Find where the given text appears and provide that cell's center as [X, Y] coordinate. 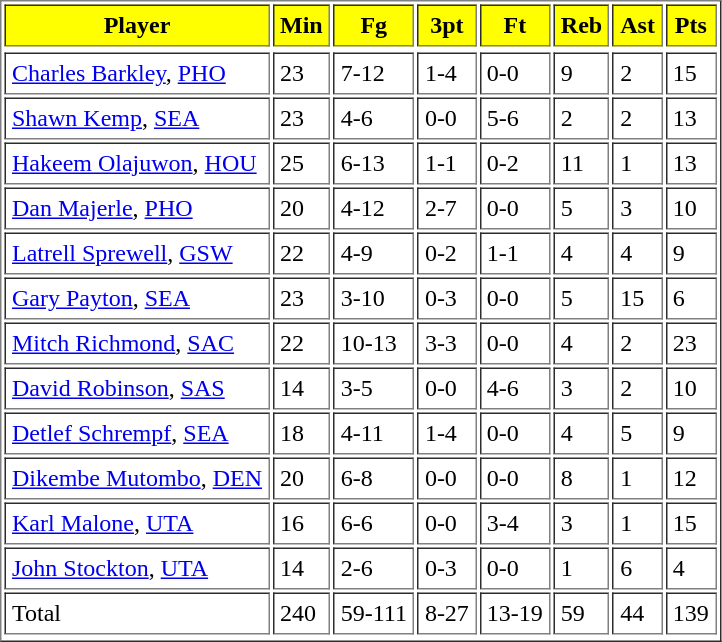
5-6 [514, 119]
10-13 [374, 343]
Shawn Kemp, SEA [136, 119]
Karl Malone, UTA [136, 523]
6-13 [374, 163]
Latrell Sprewell, GSW [136, 253]
Gary Payton, SEA [136, 299]
Dikembe Mutombo, DEN [136, 479]
Mitch Richmond, SAC [136, 343]
3pt [446, 25]
Charles Barkley, PHO [136, 73]
11 [581, 163]
Hakeem Olajuwon, HOU [136, 163]
44 [638, 613]
2-6 [374, 569]
6-6 [374, 523]
4-12 [374, 209]
John Stockton, UTA [136, 569]
4-9 [374, 253]
2-7 [446, 209]
12 [690, 479]
3-3 [446, 343]
3-10 [374, 299]
16 [301, 523]
3-5 [374, 389]
59 [581, 613]
Dan Majerle, PHO [136, 209]
4-11 [374, 433]
Ast [638, 25]
David Robinson, SAS [136, 389]
6-8 [374, 479]
3-4 [514, 523]
Total [136, 613]
8-27 [446, 613]
Min [301, 25]
8 [581, 479]
Ft [514, 25]
Fg [374, 25]
Pts [690, 25]
Player [136, 25]
7-12 [374, 73]
139 [690, 613]
Detlef Schrempf, SEA [136, 433]
13-19 [514, 613]
18 [301, 433]
Reb [581, 25]
59-111 [374, 613]
25 [301, 163]
240 [301, 613]
